Determine the [x, y] coordinate at the center of the cell enclosing the given text.  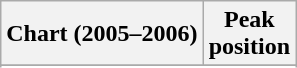
Peakposition [249, 34]
Chart (2005–2006) [102, 34]
